Search for the cell housing the specified text and yield its [X, Y] center coordinate. 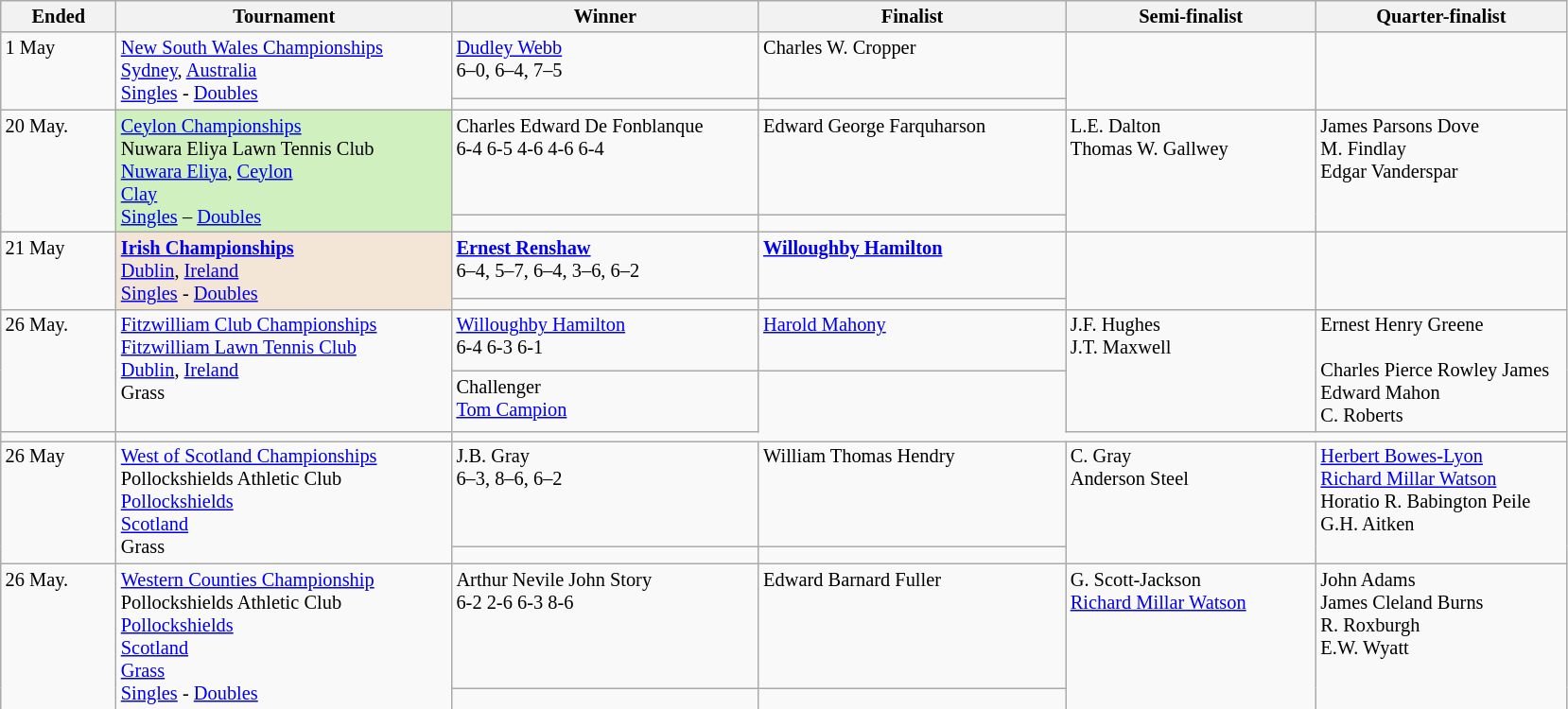
Fitzwilliam Club ChampionshipsFitzwilliam Lawn Tennis Club Dublin, IrelandGrass [284, 371]
Ernest Renshaw6–4, 5–7, 6–4, 3–6, 6–2 [605, 265]
Finalist [912, 16]
Irish ChampionshipsDublin, IrelandSingles - Doubles [284, 270]
21 May [59, 270]
G. Scott-Jackson Richard Millar Watson [1192, 636]
26 May [59, 502]
Edward George Farquharson [912, 163]
1 May [59, 71]
Western Counties ChampionshipPollockshields Athletic ClubPollockshields Scotland GrassSingles - Doubles [284, 636]
Quarter-finalist [1441, 16]
William Thomas Hendry [912, 493]
Harold Mahony [912, 340]
Charles Edward De Fonblanque 6-4 6-5 4-6 4-6 6-4 [605, 163]
New South Wales ChampionshipsSydney, AustraliaSingles - Doubles [284, 71]
Willoughby Hamilton [912, 265]
Herbert Bowes-Lyon Richard Millar Watson Horatio R. Babington Peile G.H. Aitken [1441, 502]
James Parsons Dove M. Findlay Edgar Vanderspar [1441, 171]
Ended [59, 16]
Tournament [284, 16]
Edward Barnard Fuller [912, 626]
L.E. Dalton Thomas W. Gallwey [1192, 171]
Charles W. Cropper [912, 65]
Ceylon ChampionshipsNuwara Eliya Lawn Tennis ClubNuwara Eliya, CeylonClaySingles – Doubles [284, 171]
Willoughby Hamilton 6-4 6-3 6-1 [605, 340]
Challenger Tom Campion [605, 401]
20 May. [59, 171]
J.B. Gray6–3, 8–6, 6–2 [605, 493]
Dudley Webb6–0, 6–4, 7–5 [605, 65]
Semi-finalist [1192, 16]
C. Gray Anderson Steel [1192, 502]
J.F. Hughes J.T. Maxwell [1192, 371]
John Adams James Cleland Burns R. Roxburgh E.W. Wyatt [1441, 636]
Ernest Henry Greene Charles Pierce Rowley James Edward Mahon C. Roberts [1441, 371]
Arthur Nevile John Story 6-2 2-6 6-3 8-6 [605, 626]
West of Scotland ChampionshipsPollockshields Athletic ClubPollockshields ScotlandGrass [284, 502]
Winner [605, 16]
